Determine the [X, Y] coordinate at the center of the cell enclosing the given text.  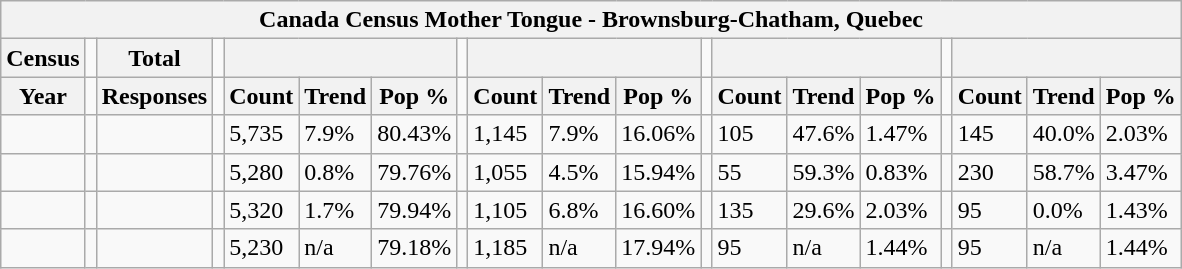
47.6% [824, 134]
1.43% [1140, 210]
58.7% [1064, 172]
16.60% [658, 210]
5,230 [262, 248]
105 [750, 134]
16.06% [658, 134]
5,320 [262, 210]
1.7% [336, 210]
79.18% [414, 248]
Year [43, 96]
5,280 [262, 172]
230 [990, 172]
4.5% [580, 172]
17.94% [658, 248]
Responses [154, 96]
6.8% [580, 210]
0.0% [1064, 210]
5,735 [262, 134]
1,055 [506, 172]
1,105 [506, 210]
59.3% [824, 172]
3.47% [1140, 172]
1,145 [506, 134]
79.94% [414, 210]
29.6% [824, 210]
1.47% [900, 134]
1,185 [506, 248]
55 [750, 172]
15.94% [658, 172]
0.83% [900, 172]
80.43% [414, 134]
79.76% [414, 172]
Total [154, 58]
145 [990, 134]
Census [43, 58]
40.0% [1064, 134]
Canada Census Mother Tongue - Brownsburg-Chatham, Quebec [592, 20]
0.8% [336, 172]
135 [750, 210]
